Find where the given text appears and provide that cell's center as (x, y) coordinate. 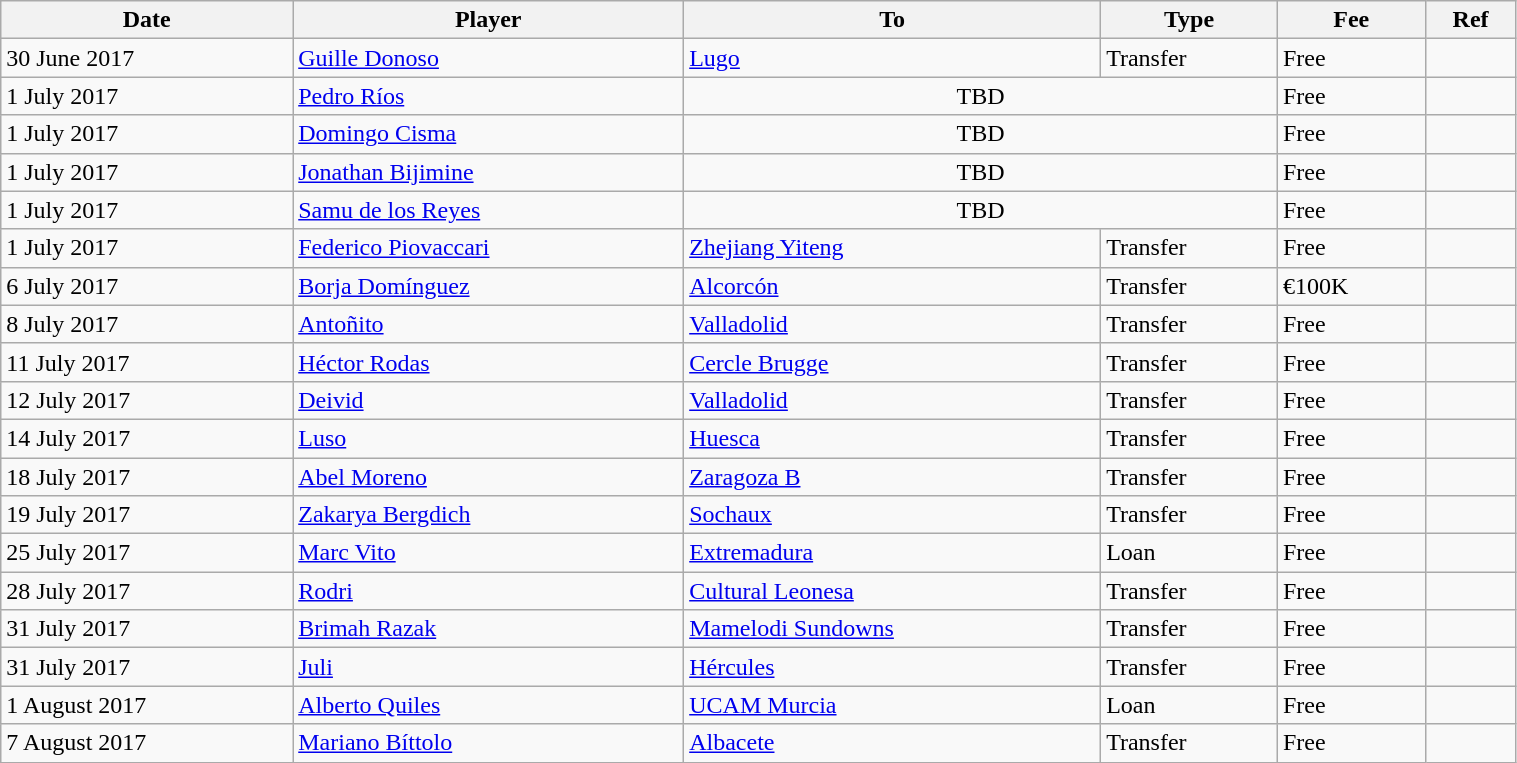
Borja Domínguez (488, 286)
Alcorcón (892, 286)
7 August 2017 (147, 743)
Date (147, 20)
25 July 2017 (147, 553)
UCAM Murcia (892, 705)
12 July 2017 (147, 400)
8 July 2017 (147, 324)
Rodri (488, 591)
Player (488, 20)
Albacete (892, 743)
Mariano Bíttolo (488, 743)
Guille Donoso (488, 58)
Juli (488, 667)
Hércules (892, 667)
Luso (488, 438)
Alberto Quiles (488, 705)
Jonathan Bijimine (488, 172)
28 July 2017 (147, 591)
Sochaux (892, 515)
14 July 2017 (147, 438)
Samu de los Reyes (488, 210)
Brimah Razak (488, 629)
Lugo (892, 58)
Héctor Rodas (488, 362)
Antoñito (488, 324)
11 July 2017 (147, 362)
1 August 2017 (147, 705)
Cultural Leonesa (892, 591)
Fee (1351, 20)
19 July 2017 (147, 515)
€100K (1351, 286)
Cercle Brugge (892, 362)
30 June 2017 (147, 58)
Extremadura (892, 553)
Mamelodi Sundowns (892, 629)
Marc Vito (488, 553)
Domingo Cisma (488, 134)
Pedro Ríos (488, 96)
Ref (1470, 20)
Federico Piovaccari (488, 248)
Type (1190, 20)
Zakarya Bergdich (488, 515)
6 July 2017 (147, 286)
Deivid (488, 400)
To (892, 20)
Abel Moreno (488, 477)
Huesca (892, 438)
Zhejiang Yiteng (892, 248)
18 July 2017 (147, 477)
Zaragoza B (892, 477)
